Identify which cell holds the provided text, then report its [x, y] central coordinate. 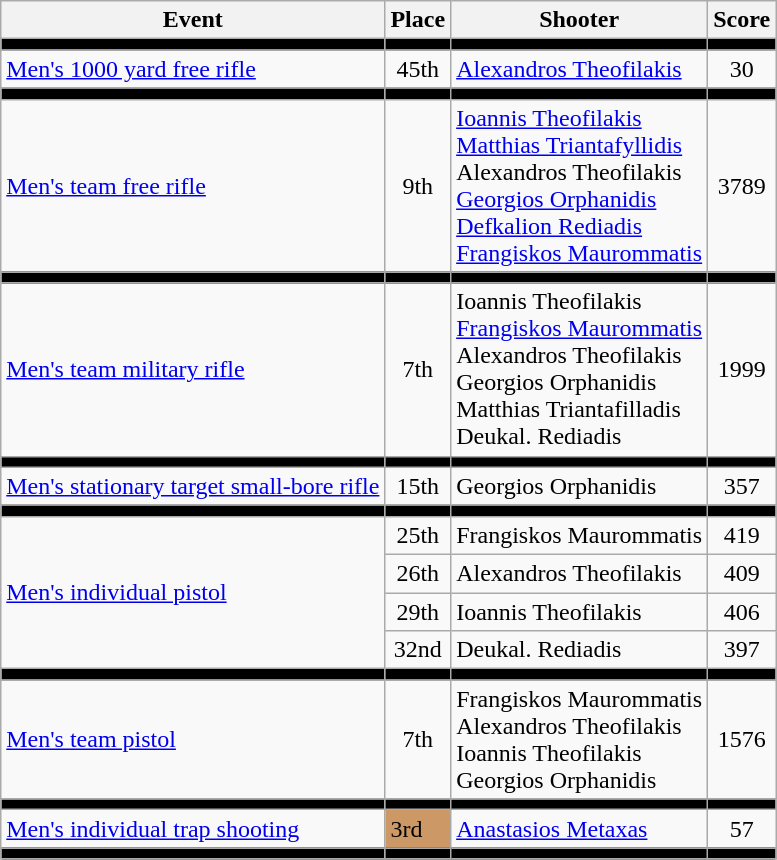
409 [742, 573]
1576 [742, 740]
9th [418, 186]
397 [742, 650]
Men's individual trap shooting [193, 829]
Place [418, 20]
1999 [742, 370]
Frangiskos Maurommatis Alexandros Theofilakis Ioannis Theofilakis Georgios Orphanidis [580, 740]
406 [742, 611]
Men's team free rifle [193, 186]
57 [742, 829]
Ioannis Theofilakis Matthias Triantafyllidis Alexandros Theofilakis Georgios Orphanidis Defkalion Rediadis Frangiskos Maurommatis [580, 186]
29th [418, 611]
15th [418, 486]
Frangiskos Maurommatis [580, 535]
Score [742, 20]
Men's stationary target small-bore rifle [193, 486]
Shooter [580, 20]
3789 [742, 186]
45th [418, 69]
357 [742, 486]
Ioannis Theofilakis Frangiskos Maurommatis Alexandros Theofilakis Georgios Orphanidis Matthias Triantafilladis Deukal. Rediadis [580, 370]
26th [418, 573]
Event [193, 20]
Men's individual pistol [193, 592]
419 [742, 535]
25th [418, 535]
Deukal. Rediadis [580, 650]
Men's 1000 yard free rifle [193, 69]
30 [742, 69]
Men's team pistol [193, 740]
3rd [418, 829]
Georgios Orphanidis [580, 486]
Men's team military rifle [193, 370]
Ioannis Theofilakis [580, 611]
32nd [418, 650]
Anastasios Metaxas [580, 829]
